Determine the [X, Y] coordinate at the center of the cell enclosing the given text.  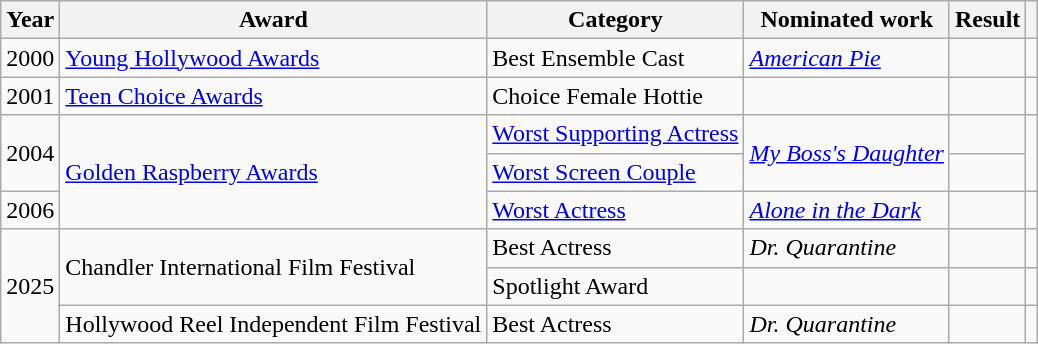
Nominated work [847, 20]
Alone in the Dark [847, 210]
Choice Female Hottie [616, 96]
Worst Actress [616, 210]
2000 [30, 58]
Spotlight Award [616, 286]
Worst Screen Couple [616, 172]
My Boss's Daughter [847, 153]
Category [616, 20]
Year [30, 20]
2025 [30, 286]
Worst Supporting Actress [616, 134]
Golden Raspberry Awards [274, 172]
Best Ensemble Cast [616, 58]
Result [987, 20]
Teen Choice Awards [274, 96]
American Pie [847, 58]
Award [274, 20]
2001 [30, 96]
Hollywood Reel Independent Film Festival [274, 324]
Young Hollywood Awards [274, 58]
2006 [30, 210]
2004 [30, 153]
Chandler International Film Festival [274, 267]
